Determine the (X, Y) coordinate at the center of the cell enclosing the given text.  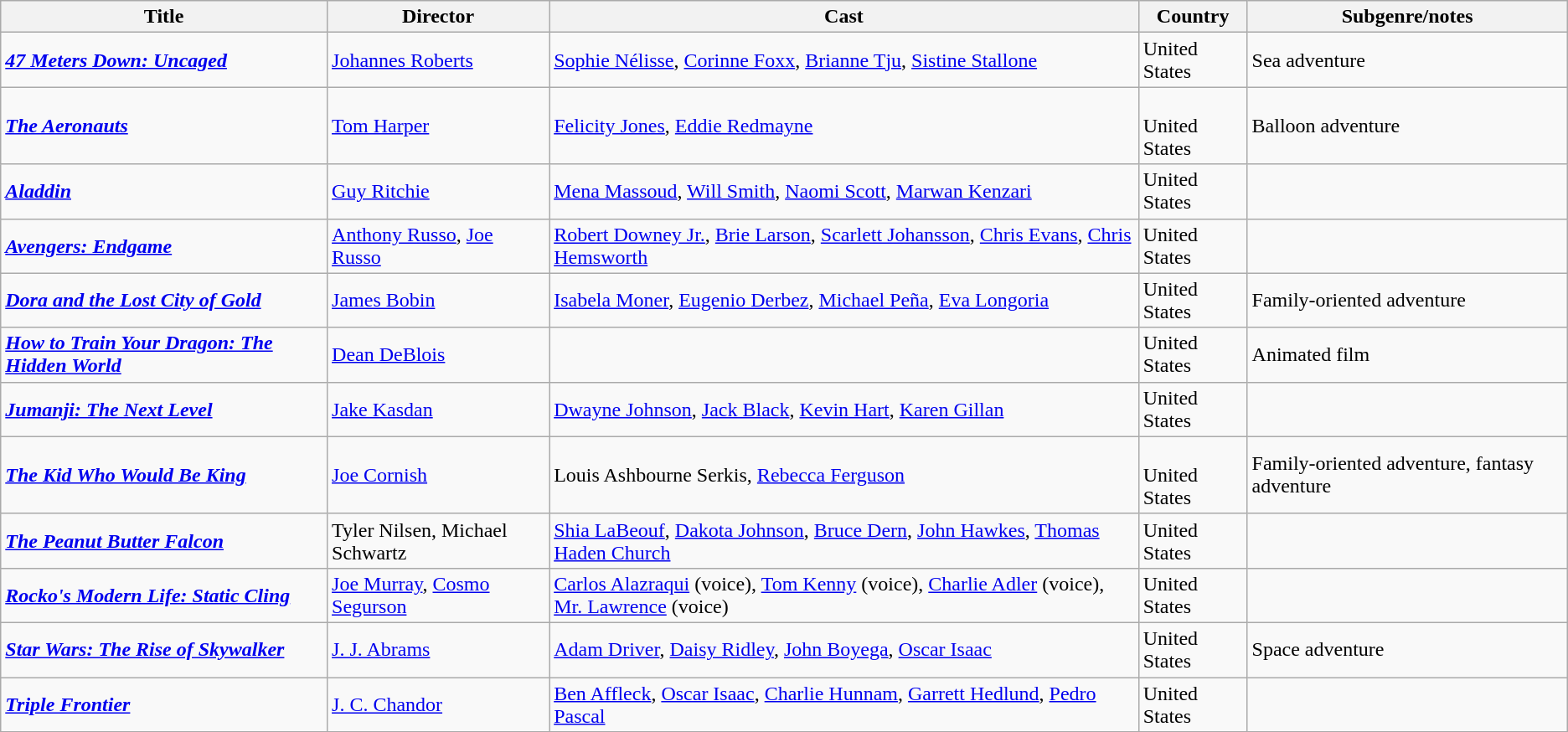
Dwayne Johnson, Jack Black, Kevin Hart, Karen Gillan (844, 409)
Shia LaBeouf, Dakota Johnson, Bruce Dern, John Hawkes, Thomas Haden Church (844, 541)
Ben Affleck, Oscar Isaac, Charlie Hunnam, Garrett Hedlund, Pedro Pascal (844, 704)
Triple Frontier (164, 704)
Family-oriented adventure, fantasy adventure (1407, 475)
How to Train Your Dragon: The Hidden World (164, 355)
Adam Driver, Daisy Ridley, John Boyega, Oscar Isaac (844, 650)
Rocko's Modern Life: Static Cling (164, 595)
James Bobin (439, 300)
Guy Ritchie (439, 191)
Balloon adventure (1407, 126)
Family-oriented adventure (1407, 300)
Isabela Moner, Eugenio Derbez, Michael Peña, Eva Longoria (844, 300)
Cast (844, 17)
Louis Ashbourne Serkis, Rebecca Ferguson (844, 475)
The Kid Who Would Be King (164, 475)
Star Wars: The Rise of Skywalker (164, 650)
Space adventure (1407, 650)
Subgenre/notes (1407, 17)
Sea adventure (1407, 60)
Avengers: Endgame (164, 246)
47 Meters Down: Uncaged (164, 60)
Dean DeBlois (439, 355)
Country (1193, 17)
Jake Kasdan (439, 409)
Johannes Roberts (439, 60)
Felicity Jones, Eddie Redmayne (844, 126)
Tom Harper (439, 126)
Joe Cornish (439, 475)
The Peanut Butter Falcon (164, 541)
Dora and the Lost City of Gold (164, 300)
Anthony Russo, Joe Russo (439, 246)
Sophie Nélisse, Corinne Foxx, Brianne Tju, Sistine Stallone (844, 60)
J. C. Chandor (439, 704)
Animated film (1407, 355)
Mena Massoud, Will Smith, Naomi Scott, Marwan Kenzari (844, 191)
Jumanji: The Next Level (164, 409)
Aladdin (164, 191)
Tyler Nilsen, Michael Schwartz (439, 541)
The Aeronauts (164, 126)
Title (164, 17)
Joe Murray, Cosmo Segurson (439, 595)
J. J. Abrams (439, 650)
Robert Downey Jr., Brie Larson, Scarlett Johansson, Chris Evans, Chris Hemsworth (844, 246)
Carlos Alazraqui (voice), Tom Kenny (voice), Charlie Adler (voice), Mr. Lawrence (voice) (844, 595)
Director (439, 17)
